Provide the [x, y] coordinate of the cell's center where the given text is located.  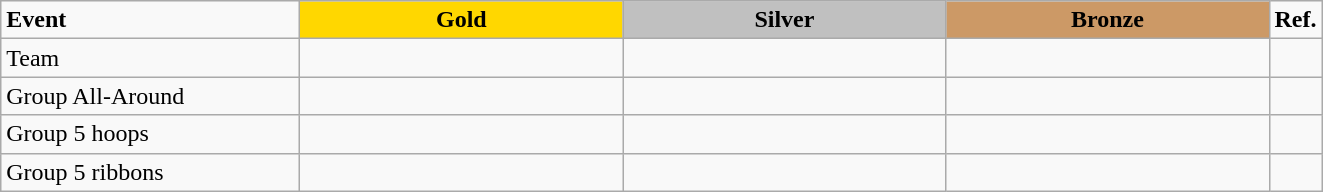
Group 5 hoops [150, 134]
Team [150, 58]
Group All-Around [150, 96]
Event [150, 20]
Bronze [1108, 20]
Ref. [1296, 20]
Silver [784, 20]
Group 5 ribbons [150, 172]
Gold [462, 20]
